Locate the cell with the specified text and output its [X, Y] center coordinate. 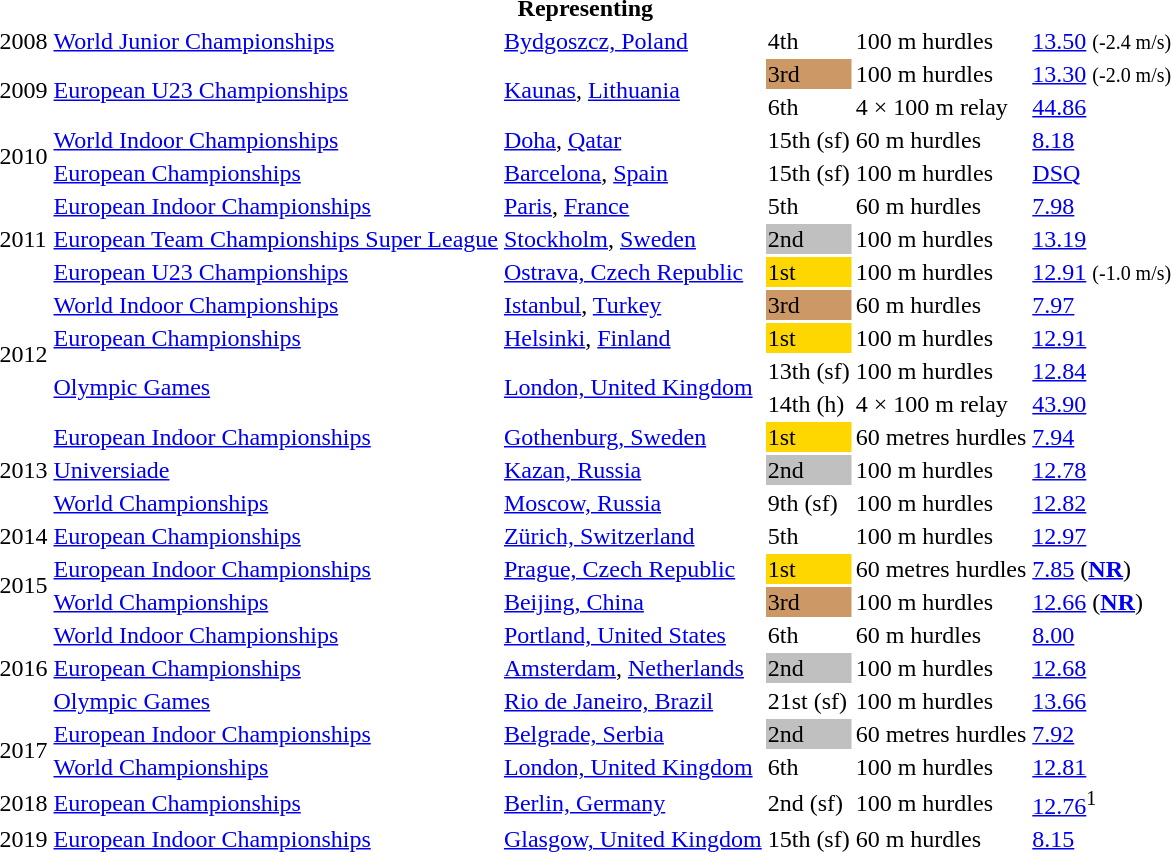
14th (h) [808, 404]
Doha, Qatar [632, 140]
Portland, United States [632, 635]
Paris, France [632, 206]
Istanbul, Turkey [632, 305]
Prague, Czech Republic [632, 569]
4th [808, 41]
21st (sf) [808, 701]
Stockholm, Sweden [632, 239]
Universiade [276, 470]
Helsinki, Finland [632, 338]
Beijing, China [632, 602]
Kaunas, Lithuania [632, 90]
European Team Championships Super League [276, 239]
2nd (sf) [808, 803]
9th (sf) [808, 503]
Bydgoszcz, Poland [632, 41]
Ostrava, Czech Republic [632, 272]
Belgrade, Serbia [632, 734]
Amsterdam, Netherlands [632, 668]
Kazan, Russia [632, 470]
Rio de Janeiro, Brazil [632, 701]
Berlin, Germany [632, 803]
Zürich, Switzerland [632, 536]
Gothenburg, Sweden [632, 437]
Barcelona, Spain [632, 173]
Moscow, Russia [632, 503]
World Junior Championships [276, 41]
13th (sf) [808, 371]
